Pinpoint the cell where the given text exists, returning its [X, Y] midpoint coordinate. 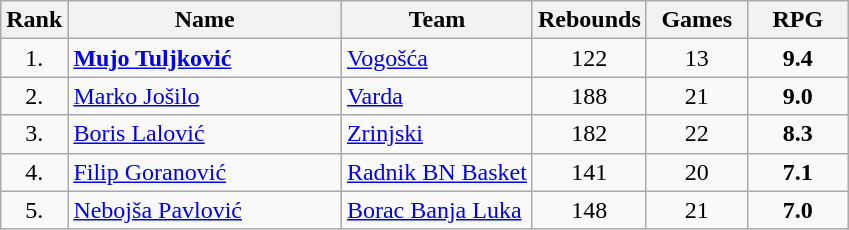
1. [34, 58]
3. [34, 134]
9.0 [798, 96]
Name [205, 20]
Zrinjski [436, 134]
182 [589, 134]
22 [696, 134]
148 [589, 210]
13 [696, 58]
Nebojša Pavlović [205, 210]
Team [436, 20]
Rebounds [589, 20]
RPG [798, 20]
188 [589, 96]
Radnik BN Basket [436, 172]
9.4 [798, 58]
Marko Jošilo [205, 96]
20 [696, 172]
4. [34, 172]
122 [589, 58]
7.0 [798, 210]
Vogošća [436, 58]
Boris Lalović [205, 134]
2. [34, 96]
8.3 [798, 134]
Borac Banja Luka [436, 210]
7.1 [798, 172]
Filip Goranović [205, 172]
5. [34, 210]
Varda [436, 96]
Rank [34, 20]
Mujo Tuljković [205, 58]
141 [589, 172]
Games [696, 20]
